Detect which cell encompasses the target text, then output its [X, Y] center coordinate. 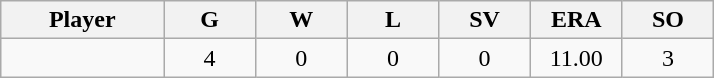
W [301, 20]
ERA [576, 20]
3 [668, 58]
G [210, 20]
SO [668, 20]
4 [210, 58]
SV [485, 20]
L [393, 20]
Player [82, 20]
11.00 [576, 58]
